Extract the [X, Y] coordinate from the center of the cell holding the provided text.  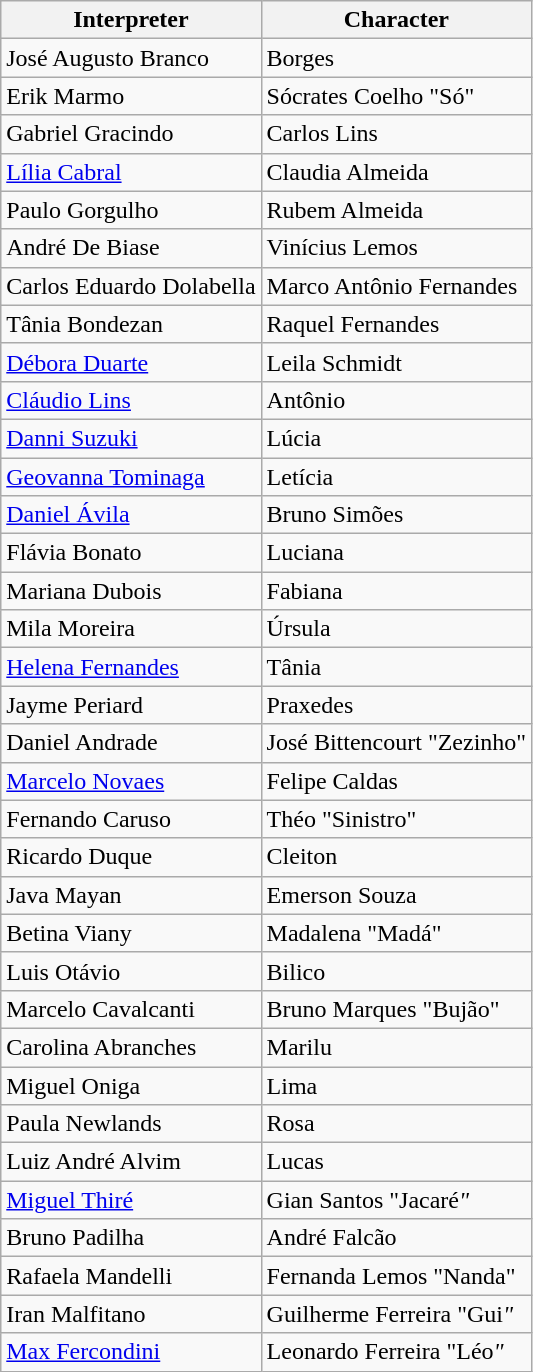
Luciana [396, 553]
Marcelo Cavalcanti [131, 1009]
Luiz André Alvim [131, 1162]
Praxedes [396, 705]
Mariana Dubois [131, 591]
Fernanda Lemos "Nanda" [396, 1276]
Cleiton [396, 857]
Lima [396, 1085]
Débora Duarte [131, 362]
Danni Suzuki [131, 438]
Madalena "Madá" [396, 933]
Max Fercondini [131, 1352]
José Bittencourt "Zezinho" [396, 743]
Théo "Sinistro" [396, 819]
Raquel Fernandes [396, 324]
Daniel Andrade [131, 743]
Fernando Caruso [131, 819]
Guilherme Ferreira "Gui" [396, 1314]
Gian Santos "Jacaré" [396, 1200]
Cláudio Lins [131, 400]
Mila Moreira [131, 629]
Paula Newlands [131, 1124]
Daniel Ávila [131, 515]
Carlos Eduardo Dolabella [131, 286]
Gabriel Gracindo [131, 134]
Felipe Caldas [396, 781]
Bilico [396, 971]
Jayme Periard [131, 705]
Bruno Padilha [131, 1238]
Antônio [396, 400]
Interpreter [131, 20]
Lucas [396, 1162]
Leila Schmidt [396, 362]
Erik Marmo [131, 96]
Tânia Bondezan [131, 324]
André Falcão [396, 1238]
Bruno Simões [396, 515]
Rubem Almeida [396, 210]
Carlos Lins [396, 134]
Rafaela Mandelli [131, 1276]
Marcelo Novaes [131, 781]
Marilu [396, 1047]
Iran Malfitano [131, 1314]
Java Mayan [131, 895]
Leonardo Ferreira "Léo" [396, 1352]
Miguel Thiré [131, 1200]
Letícia [396, 477]
Marco Antônio Fernandes [396, 286]
André De Biase [131, 248]
Lúcia [396, 438]
Miguel Oniga [131, 1085]
Borges [396, 58]
Úrsula [396, 629]
Character [396, 20]
Rosa [396, 1124]
Ricardo Duque [131, 857]
Claudia Almeida [396, 172]
Flávia Bonato [131, 553]
Tânia [396, 667]
Betina Viany [131, 933]
Bruno Marques "Bujão" [396, 1009]
José Augusto Branco [131, 58]
Carolina Abranches [131, 1047]
Paulo Gorgulho [131, 210]
Vinícius Lemos [396, 248]
Lília Cabral [131, 172]
Geovanna Tominaga [131, 477]
Luis Otávio [131, 971]
Helena Fernandes [131, 667]
Fabiana [396, 591]
Emerson Souza [396, 895]
Sócrates Coelho "Só" [396, 96]
